Capture the cell that displays the provided text and extract its (x, y) central coordinate. 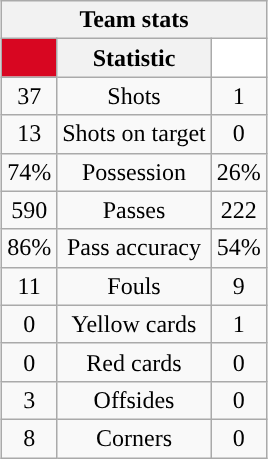
9 (238, 286)
Corners (134, 438)
Possession (134, 172)
Pass accuracy (134, 248)
Passes (134, 210)
Team stats (134, 20)
86% (30, 248)
Yellow cards (134, 324)
590 (30, 210)
3 (30, 400)
26% (238, 172)
222 (238, 210)
13 (30, 134)
Red cards (134, 362)
37 (30, 96)
11 (30, 286)
Fouls (134, 286)
74% (30, 172)
8 (30, 438)
Shots (134, 96)
Offsides (134, 400)
54% (238, 248)
Shots on target (134, 134)
Statistic (134, 58)
